Identify which cell holds the provided text, then report its [X, Y] central coordinate. 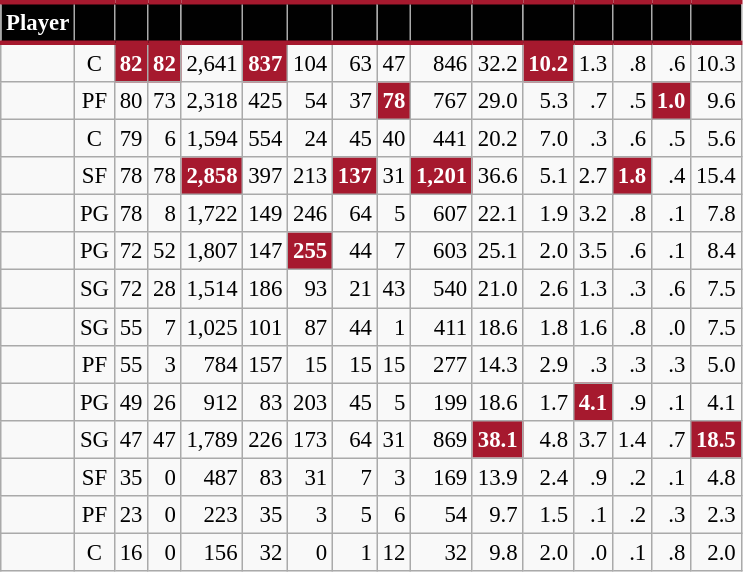
3.7 [592, 439]
411 [442, 327]
Player [38, 22]
277 [442, 364]
186 [266, 289]
226 [266, 439]
137 [354, 176]
199 [442, 402]
7.0 [548, 139]
.4 [672, 176]
1.6 [592, 327]
18.5 [716, 439]
40 [394, 139]
2.4 [548, 477]
9.8 [497, 552]
9.7 [497, 515]
23 [130, 515]
767 [442, 101]
8.4 [716, 251]
837 [266, 62]
36.6 [497, 176]
1,722 [212, 214]
37 [354, 101]
3.5 [592, 251]
7.8 [716, 214]
29.0 [497, 101]
147 [266, 251]
213 [310, 176]
5.0 [716, 364]
10.3 [716, 62]
487 [212, 477]
5.3 [548, 101]
1.7 [548, 402]
554 [266, 139]
2,858 [212, 176]
1.0 [672, 101]
63 [354, 62]
2.7 [592, 176]
101 [266, 327]
28 [164, 289]
169 [442, 477]
13.9 [497, 477]
21 [354, 289]
203 [310, 402]
52 [164, 251]
43 [394, 289]
9.6 [716, 101]
20.2 [497, 139]
38.1 [497, 439]
5.6 [716, 139]
607 [442, 214]
73 [164, 101]
149 [266, 214]
1.4 [632, 439]
104 [310, 62]
255 [310, 251]
1.5 [548, 515]
156 [212, 552]
8 [164, 214]
2.3 [716, 515]
79 [130, 139]
26 [164, 402]
16 [130, 552]
1,201 [442, 176]
397 [266, 176]
2.9 [548, 364]
784 [212, 364]
603 [442, 251]
25.1 [497, 251]
1.9 [548, 214]
32.2 [497, 62]
223 [212, 515]
24 [310, 139]
21.0 [497, 289]
441 [442, 139]
912 [212, 402]
12 [394, 552]
157 [266, 364]
93 [310, 289]
1,807 [212, 251]
246 [310, 214]
173 [310, 439]
2.6 [548, 289]
87 [310, 327]
846 [442, 62]
869 [442, 439]
540 [442, 289]
1,594 [212, 139]
2,318 [212, 101]
3.2 [592, 214]
10.2 [548, 62]
80 [130, 101]
14.3 [497, 364]
5.1 [548, 176]
1,789 [212, 439]
1,514 [212, 289]
1,025 [212, 327]
22.1 [497, 214]
2,641 [212, 62]
425 [266, 101]
49 [130, 402]
15.4 [716, 176]
